Output the (x, y) coordinate of the center of the cell containing the given text.  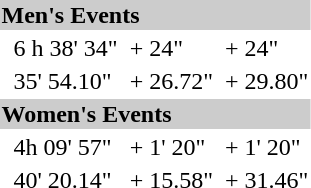
+ 29.80" (266, 81)
35' 54.10" (66, 81)
4h 09' 57" (66, 147)
+ 26.72" (171, 81)
Men's Events (155, 15)
6 h 38' 34" (66, 48)
Women's Events (155, 114)
